From the cell containing the given text, extract its center point as (x, y) coordinate. 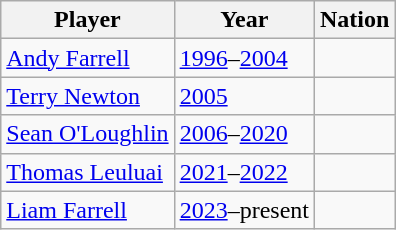
Terry Newton (88, 96)
2006–2020 (244, 134)
2023–present (244, 210)
1996–2004 (244, 58)
2021–2022 (244, 172)
Nation (354, 20)
Liam Farrell (88, 210)
Sean O'Loughlin (88, 134)
Thomas Leuluai (88, 172)
2005 (244, 96)
Player (88, 20)
Andy Farrell (88, 58)
Year (244, 20)
